Identify which cell holds the provided text, then report its [x, y] central coordinate. 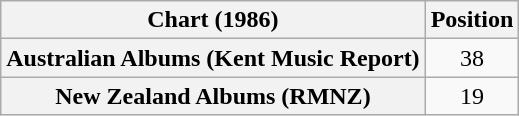
19 [472, 96]
Chart (1986) [213, 20]
Position [472, 20]
Australian Albums (Kent Music Report) [213, 58]
38 [472, 58]
New Zealand Albums (RMNZ) [213, 96]
